From the cell containing the given text, extract its center point as (x, y) coordinate. 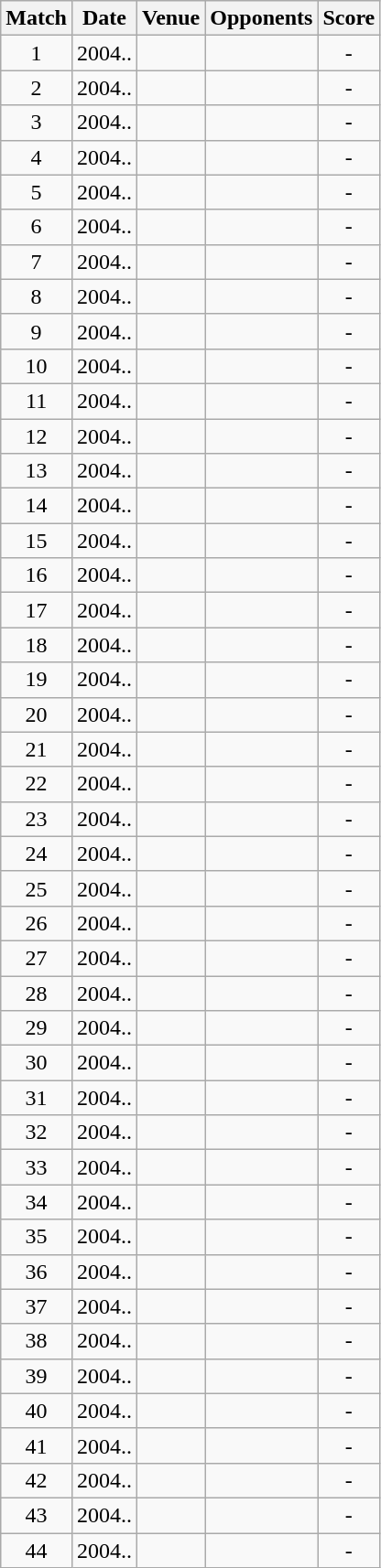
13 (37, 471)
10 (37, 366)
2 (37, 88)
17 (37, 610)
26 (37, 923)
3 (37, 123)
43 (37, 1515)
14 (37, 506)
36 (37, 1272)
22 (37, 784)
8 (37, 296)
28 (37, 993)
25 (37, 888)
21 (37, 749)
37 (37, 1306)
38 (37, 1341)
34 (37, 1202)
23 (37, 819)
29 (37, 1028)
19 (37, 680)
32 (37, 1133)
33 (37, 1167)
40 (37, 1411)
35 (37, 1237)
20 (37, 714)
15 (37, 541)
Venue (171, 18)
Match (37, 18)
7 (37, 262)
1 (37, 53)
42 (37, 1480)
Score (349, 18)
9 (37, 331)
27 (37, 958)
18 (37, 645)
Opponents (262, 18)
44 (37, 1551)
41 (37, 1445)
11 (37, 401)
12 (37, 436)
Date (104, 18)
6 (37, 227)
16 (37, 575)
39 (37, 1376)
24 (37, 854)
5 (37, 192)
4 (37, 157)
31 (37, 1098)
30 (37, 1063)
